Pinpoint the cell where the given text exists, returning its [x, y] midpoint coordinate. 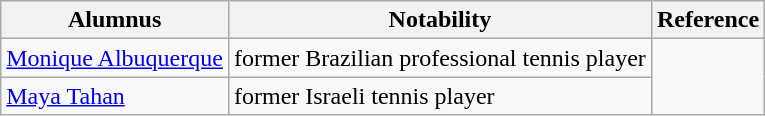
Reference [708, 20]
former Israeli tennis player [440, 96]
Notability [440, 20]
Monique Albuquerque [115, 58]
Maya Tahan [115, 96]
Alumnus [115, 20]
former Brazilian professional tennis player [440, 58]
